From the cell containing the given text, extract its center point as (X, Y) coordinate. 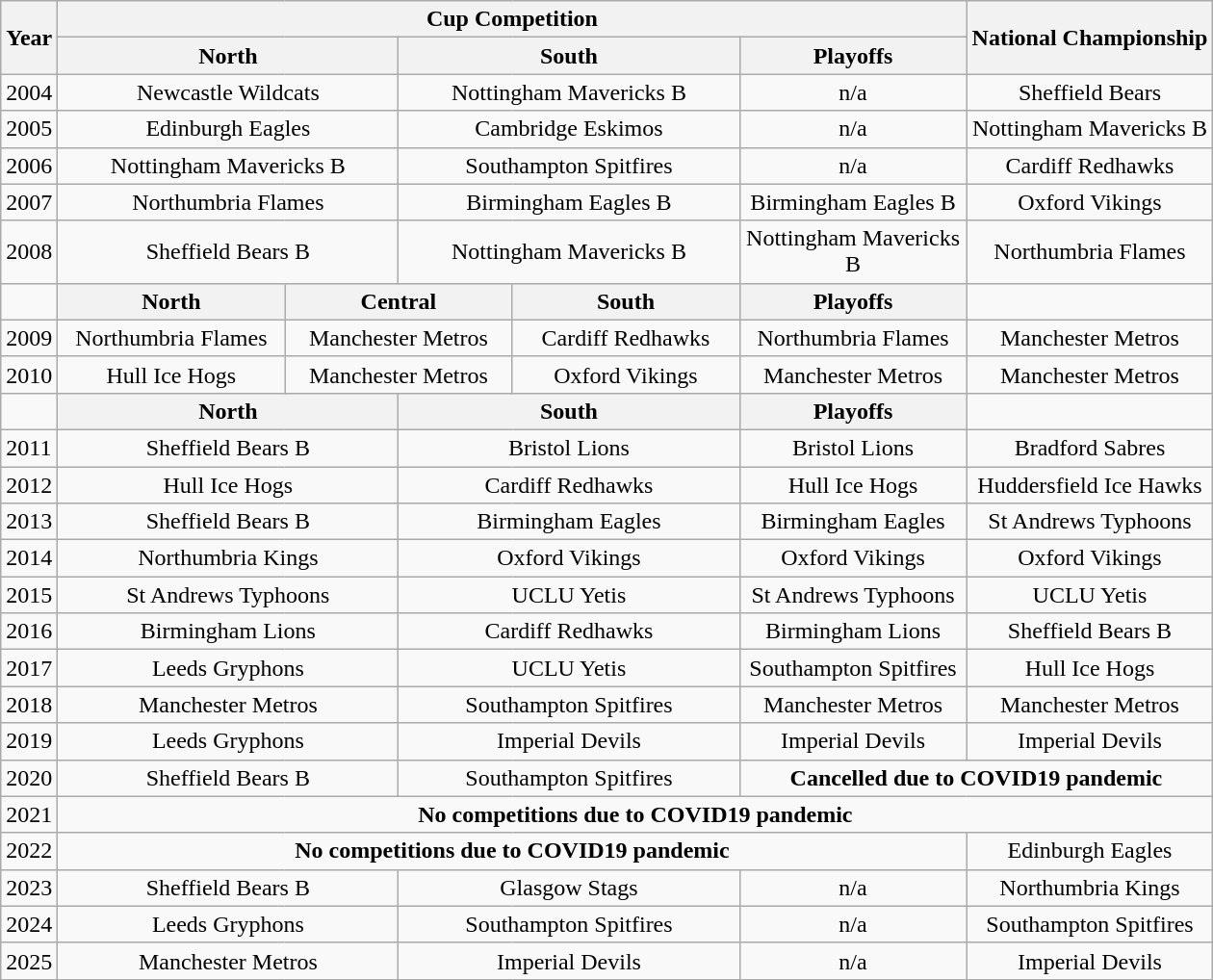
2021 (29, 814)
2017 (29, 668)
2005 (29, 129)
Cancelled due to COVID19 pandemic (976, 778)
2004 (29, 92)
2007 (29, 202)
2009 (29, 338)
Cambridge Eskimos (569, 129)
2024 (29, 924)
2015 (29, 595)
Newcastle Wildcats (228, 92)
2008 (29, 252)
Huddersfield Ice Hawks (1090, 484)
2006 (29, 166)
2012 (29, 484)
Sheffield Bears (1090, 92)
2010 (29, 374)
2013 (29, 522)
2016 (29, 632)
2022 (29, 851)
2023 (29, 888)
2018 (29, 705)
2025 (29, 961)
2014 (29, 558)
National Championship (1090, 38)
Glasgow Stags (569, 888)
2011 (29, 448)
Bradford Sabres (1090, 448)
Year (29, 38)
Central (399, 301)
2019 (29, 741)
2020 (29, 778)
Cup Competition (512, 19)
